Return the (X, Y) coordinate for the center point of the cell that contains the specified text.  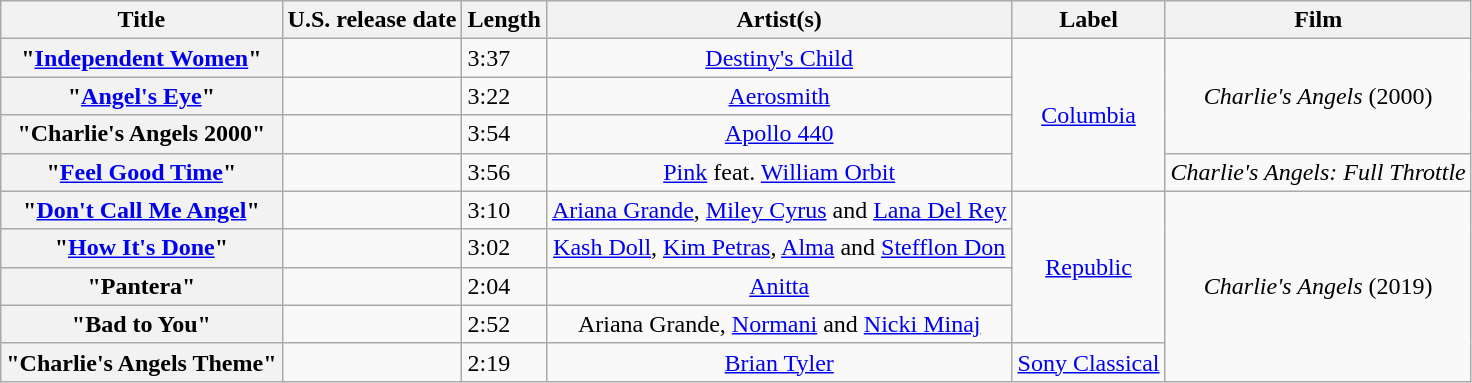
Charlie's Angels (2019) (1318, 286)
2:52 (504, 324)
U.S. release date (372, 20)
Kash Doll, Kim Petras, Alma and Stefflon Don (779, 248)
Ariana Grande, Normani and Nicki Minaj (779, 324)
Republic (1088, 267)
"Don't Call Me Angel" (142, 210)
Apollo 440 (779, 134)
"Angel's Eye" (142, 96)
"How It's Done" (142, 248)
3:56 (504, 172)
3:22 (504, 96)
Pink feat. William Orbit (779, 172)
Aerosmith (779, 96)
"Pantera" (142, 286)
Label (1088, 20)
Charlie's Angels (2000) (1318, 96)
2:19 (504, 362)
Ariana Grande, Miley Cyrus and Lana Del Rey (779, 210)
2:04 (504, 286)
Title (142, 20)
3:54 (504, 134)
3:02 (504, 248)
Charlie's Angels: Full Throttle (1318, 172)
Film (1318, 20)
"Bad to You" (142, 324)
"Independent Women" (142, 58)
3:37 (504, 58)
3:10 (504, 210)
"Feel Good Time" (142, 172)
Columbia (1088, 115)
Length (504, 20)
"Charlie's Angels 2000" (142, 134)
Sony Classical (1088, 362)
Artist(s) (779, 20)
Destiny's Child (779, 58)
Anitta (779, 286)
"Charlie's Angels Theme" (142, 362)
Brian Tyler (779, 362)
